Locate the cell with the specified text and output its [X, Y] center coordinate. 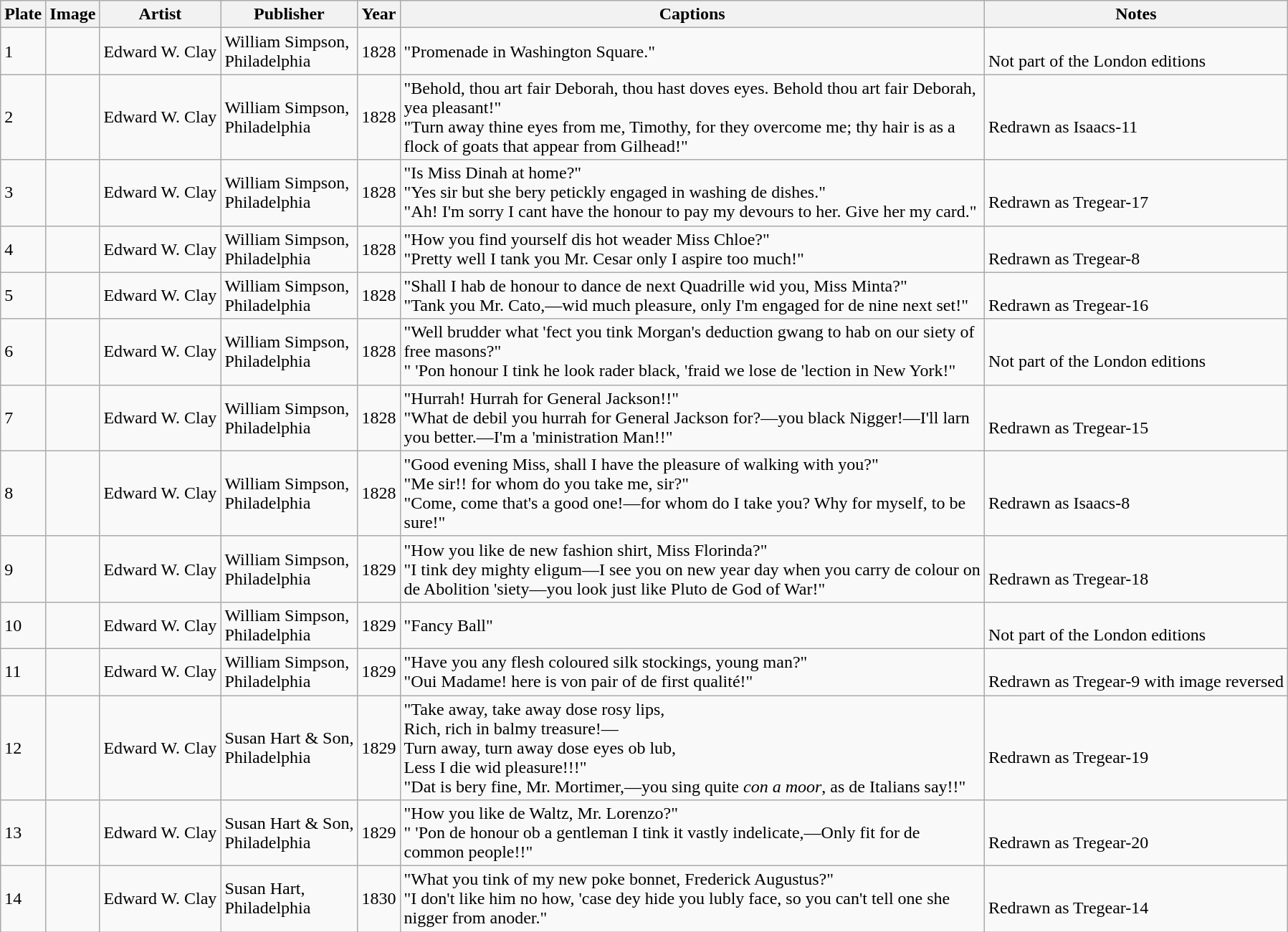
1830 [378, 899]
9 [23, 569]
"How you find yourself dis hot weader Miss Chloe?""Pretty well I tank you Mr. Cesar only I aspire too much!" [692, 249]
"Fancy Ball" [692, 625]
Notes [1135, 14]
Year [378, 14]
4 [23, 249]
Artist [161, 14]
12 [23, 747]
Redrawn as Tregear-19 [1135, 747]
10 [23, 625]
Redrawn as Tregear-14 [1135, 899]
7 [23, 418]
Image [73, 14]
8 [23, 493]
Captions [692, 14]
Redrawn as Tregear-20 [1135, 833]
14 [23, 899]
Redrawn as Isaacs-8 [1135, 493]
"How you like de Waltz, Mr. Lorenzo?"" 'Pon de honour ob a gentleman I tink it vastly indelicate,—Only fit for decommon people!!" [692, 833]
Publisher [290, 14]
5 [23, 295]
Susan Hart,Philadelphia [290, 899]
"Shall I hab de honour to dance de next Quadrille wid you, Miss Minta?""Tank you Mr. Cato,—wid much pleasure, only I'm engaged for de nine next set!" [692, 295]
Redrawn as Tregear-17 [1135, 193]
Redrawn as Tregear-8 [1135, 249]
3 [23, 193]
Redrawn as Isaacs-11 [1135, 117]
Redrawn as Tregear-16 [1135, 295]
1 [23, 52]
13 [23, 833]
Redrawn as Tregear-9 with image reversed [1135, 672]
2 [23, 117]
11 [23, 672]
Plate [23, 14]
6 [23, 352]
Redrawn as Tregear-18 [1135, 569]
"Have you any flesh coloured silk stockings, young man?""Oui Madame! here is von pair of de first qualité!" [692, 672]
"Promenade in Washington Square." [692, 52]
Redrawn as Tregear-15 [1135, 418]
